Output the (x, y) coordinate of the center of the cell containing the given text.  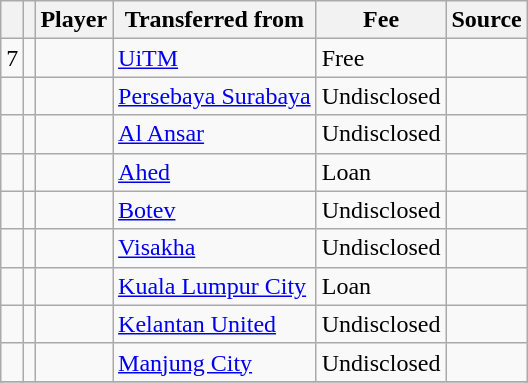
Player (74, 20)
Source (486, 20)
Al Ansar (215, 134)
Free (381, 58)
Kelantan United (215, 324)
Fee (381, 20)
Persebaya Surabaya (215, 96)
Botev (215, 210)
7 (12, 58)
Visakha (215, 248)
Kuala Lumpur City (215, 286)
Manjung City (215, 362)
Ahed (215, 172)
Transferred from (215, 20)
UiTM (215, 58)
